Provide the (x, y) coordinate of the cell's center where the given text is located.  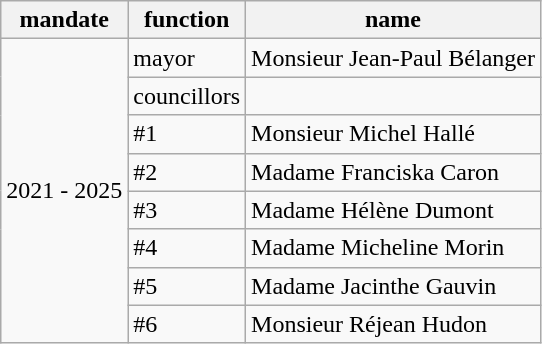
Madame Micheline Morin (394, 248)
Madame Jacinthe Gauvin (394, 286)
#5 (187, 286)
2021 - 2025 (64, 191)
Monsieur Michel Hallé (394, 134)
name (394, 20)
#4 (187, 248)
mayor (187, 58)
#2 (187, 172)
Monsieur Réjean Hudon (394, 324)
Madame Franciska Caron (394, 172)
#3 (187, 210)
function (187, 20)
mandate (64, 20)
Monsieur Jean-Paul Bélanger (394, 58)
councillors (187, 96)
#1 (187, 134)
Madame Hélène Dumont (394, 210)
#6 (187, 324)
